Return (x, y) of the center of cell containing provided text 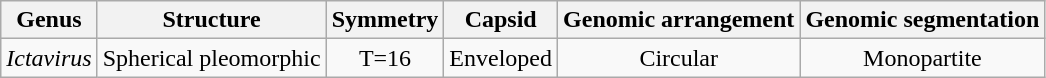
Ictavirus (49, 58)
Genomic arrangement (679, 20)
Monopartite (922, 58)
Structure (212, 20)
Enveloped (501, 58)
Circular (679, 58)
Capsid (501, 20)
Genomic segmentation (922, 20)
Symmetry (385, 20)
Genus (49, 20)
Spherical pleomorphic (212, 58)
T=16 (385, 58)
